Pinpoint the cell where the given text exists, returning its (X, Y) midpoint coordinate. 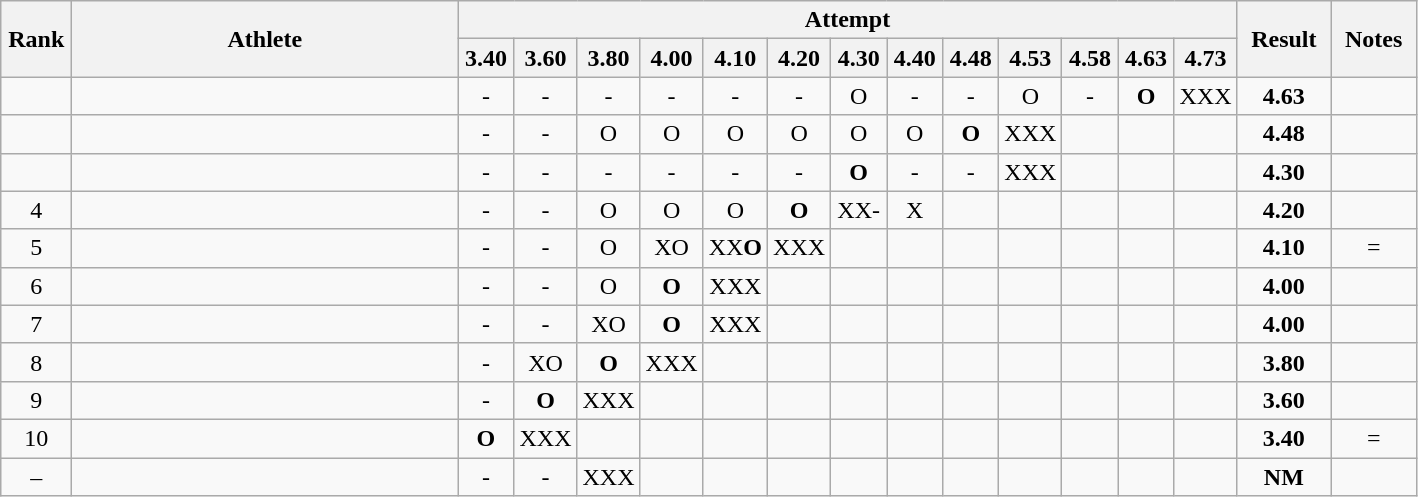
Result (1284, 39)
4.40 (915, 58)
10 (36, 438)
6 (36, 286)
4.53 (1030, 58)
X (915, 210)
Athlete (265, 39)
XXO (735, 248)
9 (36, 400)
4.58 (1090, 58)
– (36, 477)
7 (36, 324)
NM (1284, 477)
4.73 (1206, 58)
XX- (859, 210)
5 (36, 248)
4 (36, 210)
8 (36, 362)
Rank (36, 39)
Notes (1374, 39)
Attempt (848, 20)
